Extract the [X, Y] coordinate from the center of the cell holding the provided text.  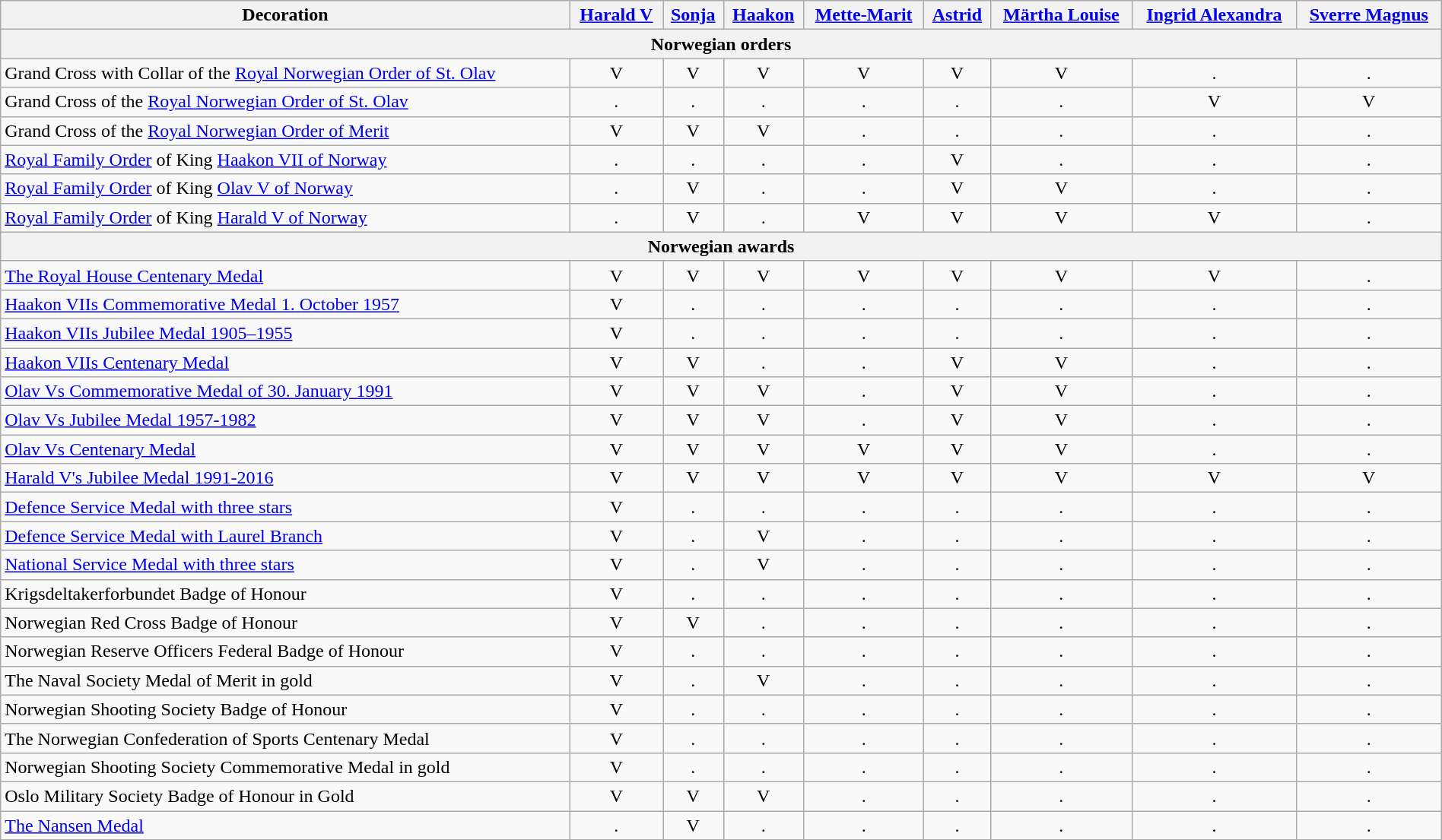
Grand Cross with Collar of the Royal Norwegian Order of St. Olav [285, 73]
Norwegian orders [721, 44]
Haakon VIIs Jubilee Medal 1905–1955 [285, 333]
Haakon VIIs Commemorative Medal 1. October 1957 [285, 304]
National Service Medal with three stars [285, 565]
Norwegian awards [721, 246]
Royal Family Order of King Harald V of Norway [285, 217]
Defence Service Medal with three stars [285, 507]
Haakon VIIs Centenary Medal [285, 363]
Norwegian Shooting Society Badge of Honour [285, 709]
Norwegian Shooting Society Commemorative Medal in gold [285, 767]
Decoration [285, 15]
Royal Family Order of King Olav V of Norway [285, 189]
Harald V's Jubilee Medal 1991-2016 [285, 478]
The Royal House Centenary Medal [285, 275]
Oslo Military Society Badge of Honour in Gold [285, 796]
The Naval Society Medal of Merit in gold [285, 680]
Norwegian Reserve Officers Federal Badge of Honour [285, 651]
Grand Cross of the Royal Norwegian Order of St. Olav [285, 102]
The Nansen Medal [285, 825]
Defence Service Medal with Laurel Branch [285, 536]
Olav Vs Jubilee Medal 1957-1982 [285, 420]
Royal Family Order of King Haakon VII of Norway [285, 160]
Sonja [694, 15]
Ingrid Alexandra [1215, 15]
Olav Vs Commemorative Medal of 30. January 1991 [285, 391]
Astrid [957, 15]
Haakon [764, 15]
Harald V [616, 15]
The Norwegian Confederation of Sports Centenary Medal [285, 738]
Krigsdeltakerforbundet Badge of Honour [285, 594]
Norwegian Red Cross Badge of Honour [285, 623]
Märtha Louise [1062, 15]
Mette-Marit [863, 15]
Olav Vs Centenary Medal [285, 449]
Sverre Magnus [1369, 15]
Grand Cross of the Royal Norwegian Order of Merit [285, 131]
